Provide the [x, y] coordinate of the cell's center where the given text is located.  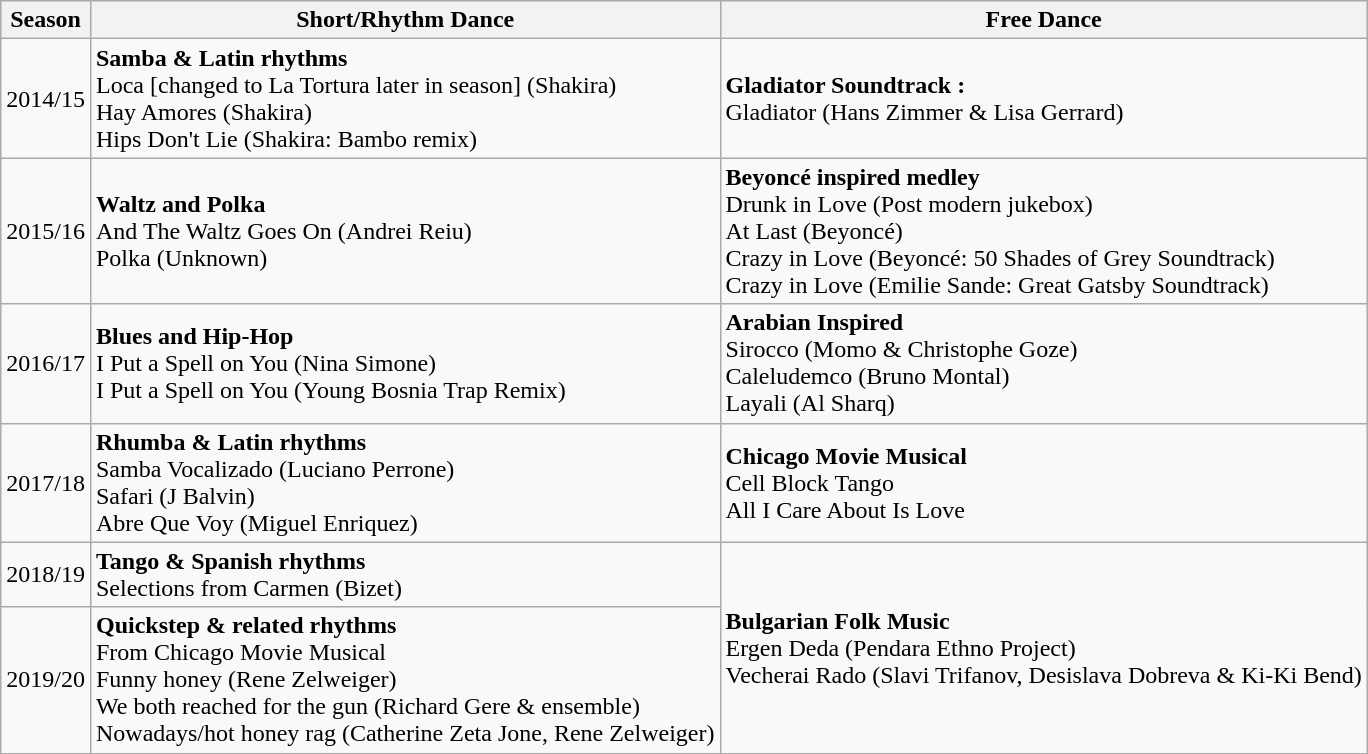
2017/18 [46, 482]
Waltz and PolkaAnd The Waltz Goes On (Andrei Reiu)Polka (Unknown) [405, 231]
Blues and Hip-HopI Put a Spell on You (Nina Simone)I Put a Spell on You (Young Bosnia Trap Remix) [405, 364]
Arabian InspiredSirocco (Momo & Christophe Goze)Caleludemco (Bruno Montal)Layali (Al Sharq) [1044, 364]
2015/16 [46, 231]
Samba & Latin rhythmsLoca [changed to La Tortura later in season] (Shakira)Hay Amores (Shakira)Hips Don't Lie (Shakira: Bambo remix) [405, 98]
Season [46, 20]
Free Dance [1044, 20]
Short/Rhythm Dance [405, 20]
Rhumba & Latin rhythmsSamba Vocalizado (Luciano Perrone)Safari (J Balvin)Abre Que Voy (Miguel Enriquez) [405, 482]
Chicago Movie MusicalCell Block TangoAll I Care About Is Love [1044, 482]
2018/19 [46, 574]
Tango & Spanish rhythmsSelections from Carmen (Bizet) [405, 574]
2016/17 [46, 364]
2019/20 [46, 680]
Bulgarian Folk MusicErgen Deda (Pendara Ethno Project)Vecherai Rado (Slavi Trifanov, Desislava Dobreva & Ki-Ki Bend) [1044, 648]
Gladiator Soundtrack :Gladiator (Hans Zimmer & Lisa Gerrard) [1044, 98]
2014/15 [46, 98]
